Determine the [x, y] coordinate at the center of the cell enclosing the given text.  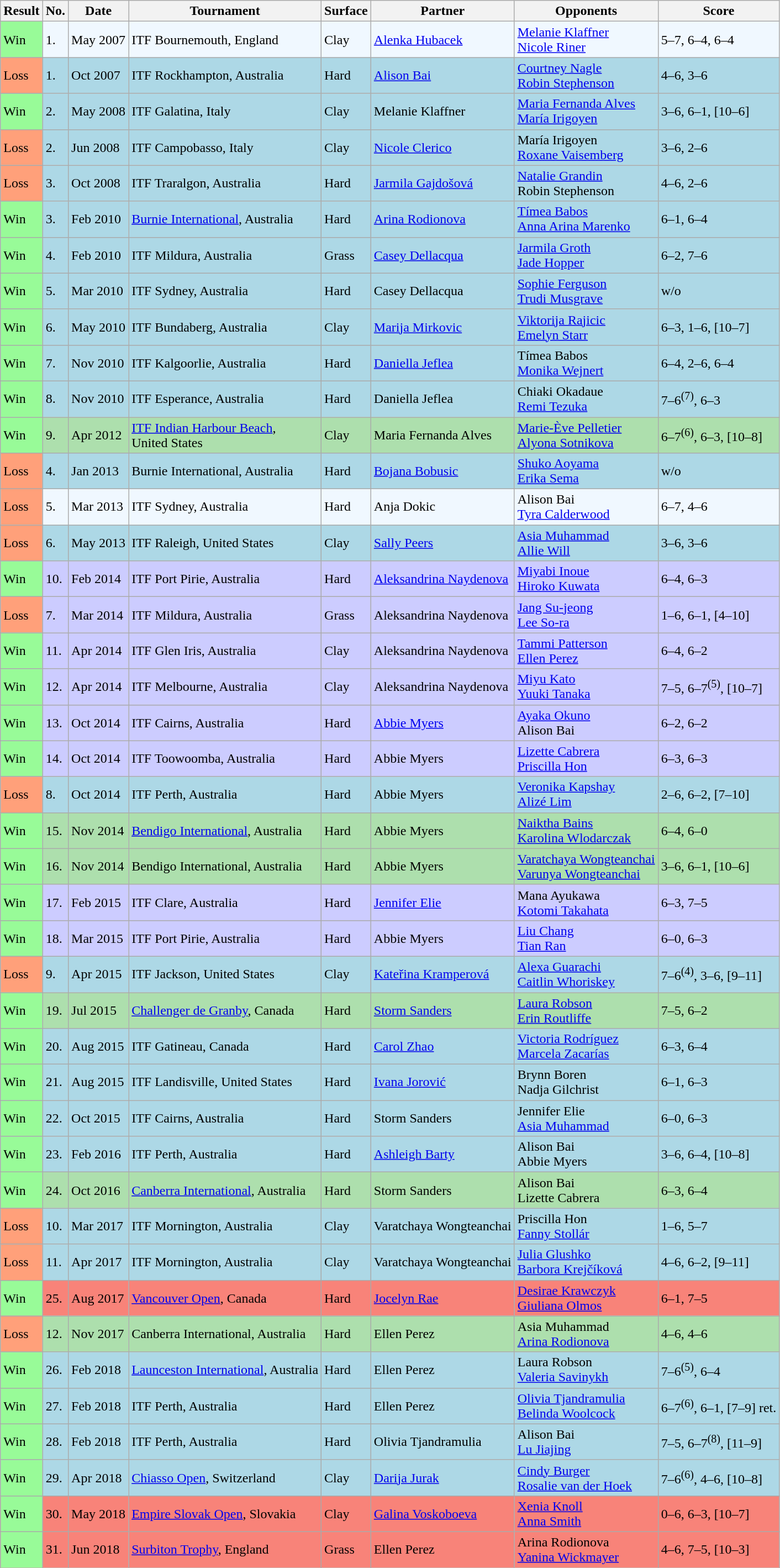
24. [55, 1191]
May 2010 [98, 327]
Result [22, 11]
Date [98, 11]
6–1, 6–3 [719, 1082]
Veronika Kapshay Alizé Lim [586, 795]
Apr 2018 [98, 1478]
4–6, 6–2, [9–11] [719, 1262]
Desirae Krawczyk Giuliana Olmos [586, 1298]
Ayaka Okuno Alison Bai [586, 723]
7–6(5), 6–4 [719, 1370]
21. [55, 1082]
ITF Melbourne, Australia [225, 686]
4–6, 3–6 [719, 75]
Opponents [586, 11]
6–7, 4–6 [719, 507]
ITF Galatina, Italy [225, 112]
Mar 2010 [98, 291]
Asia Muhammad Allie Will [586, 543]
Tournament [225, 11]
Challenger de Granby, Canada [225, 1010]
No. [55, 11]
Carol Zhao [442, 1047]
Maria Fernanda Alves [442, 434]
Feb 2016 [98, 1154]
May 2018 [98, 1513]
Jang Su-jeong Lee So-ra [586, 615]
Olivia Tjandramulia [442, 1441]
28. [55, 1441]
ITF Indian Harbour Beach, United States [225, 434]
Tímea Babos Anna Arina Marenko [586, 219]
29. [55, 1478]
5–7, 6–4, 6–4 [719, 40]
2–6, 6–2, [7–10] [719, 795]
Liu Chang Tian Ran [586, 938]
Melanie Klaffner [442, 112]
7–6(4), 3–6, [9–11] [719, 974]
0–6, 6–3, [10–7] [719, 1513]
14. [55, 758]
Chiaki Okadaue Remi Tezuka [586, 399]
19. [55, 1010]
4–6, 7–5, [10–3] [719, 1550]
Jarmila Groth Jade Hopper [586, 255]
Alison Bai Abbie Myers [586, 1154]
May 2007 [98, 40]
1–6, 6–1, [4–10] [719, 615]
7–5, 6–7(8), [11–9] [719, 1441]
ITF Campobasso, Italy [225, 147]
7–5, 6–2 [719, 1010]
18. [55, 938]
ITF Jackson, United States [225, 974]
Naiktha Bains Karolina Wlodarczak [586, 830]
15. [55, 830]
Aug 2017 [98, 1298]
Sophie Ferguson Trudi Musgrave [586, 291]
ITF Gatineau, Canada [225, 1047]
Lizette Cabrera Priscilla Hon [586, 758]
ITF Landisville, United States [225, 1082]
Galina Voskoboeva [442, 1513]
Viktorija Rajicic Emelyn Starr [586, 327]
Xenia Knoll Anna Smith [586, 1513]
Alison Bai Lu Jiajing [586, 1441]
Ivana Jorović [442, 1082]
Nov 2017 [98, 1334]
Apr 2015 [98, 974]
May 2013 [98, 543]
Victoria Rodríguez Marcela Zacarías [586, 1047]
May 2008 [98, 112]
Julia Glushko Barbora Krejčíková [586, 1262]
Oct 2008 [98, 183]
Feb 2014 [98, 579]
Priscilla Hon Fanny Stollár [586, 1226]
Melanie Klaffner Nicole Riner [586, 40]
7–5, 6–7(5), [10–7] [719, 686]
16. [55, 867]
Anja Dokic [442, 507]
Ashleigh Barty [442, 1154]
Laura Robson Erin Routliffe [586, 1010]
Alison Bai [442, 75]
Jennifer Elie Asia Muhammad [586, 1119]
Arina Rodionova [442, 219]
Olivia Tjandramulia Belinda Woolcock [586, 1406]
ITF Glen Iris, Australia [225, 651]
Jun 2018 [98, 1550]
26. [55, 1370]
Launceston International, Australia [225, 1370]
25. [55, 1298]
Arina Rodionova Yanina Wickmayer [586, 1550]
Mar 2014 [98, 615]
Jennifer Elie [442, 902]
Courtney Nagle Robin Stephenson [586, 75]
Oct 2016 [98, 1191]
Marie-Ève Pelletier Alyona Sotnikova [586, 434]
4–6, 2–6 [719, 183]
Oct 2007 [98, 75]
Jun 2008 [98, 147]
6–3, 1–6, [10–7] [719, 327]
Feb 2015 [98, 902]
Asia Muhammad Arina Rodionova [586, 1334]
31. [55, 1550]
6–2, 7–6 [719, 255]
6–4, 6–3 [719, 579]
6–4, 6–2 [719, 651]
22. [55, 1119]
7–6(7), 6–3 [719, 399]
Alexa Guarachi Caitlin Whoriskey [586, 974]
4–6, 4–6 [719, 1334]
ITF Traralgon, Australia [225, 183]
Jan 2013 [98, 471]
ITF Toowoomba, Australia [225, 758]
Empire Slovak Open, Slovakia [225, 1513]
Darija Jurak [442, 1478]
Tímea Babos Monika Wejnert [586, 363]
ITF Esperance, Australia [225, 399]
Mana Ayukawa Kotomi Takahata [586, 902]
Jocelyn Rae [442, 1298]
23. [55, 1154]
Shuko Aoyama Erika Sema [586, 471]
6–7(6), 6–3, [10–8] [719, 434]
Vancouver Open, Canada [225, 1298]
Surbiton Trophy, England [225, 1550]
Miyu Kato Yuuki Tanaka [586, 686]
13. [55, 723]
ITF Bournemouth, England [225, 40]
6–1, 7–5 [719, 1298]
ITF Kalgoorlie, Australia [225, 363]
Sally Peers [442, 543]
Score [719, 11]
6–4, 2–6, 6–4 [719, 363]
María Irigoyen Roxane Vaisemberg [586, 147]
6–2, 6–2 [719, 723]
3–6, 2–6 [719, 147]
Nicole Clerico [442, 147]
6–3, 7–5 [719, 902]
Bojana Bobusic [442, 471]
Chiasso Open, Switzerland [225, 1478]
Kateřina Kramperová [442, 974]
1–6, 5–7 [719, 1226]
Jarmila Gajdošová [442, 183]
Mar 2013 [98, 507]
Cindy Burger Rosalie van der Hoek [586, 1478]
Apr 2017 [98, 1262]
30. [55, 1513]
Varatchaya Wongteanchai Varunya Wongteanchai [586, 867]
27. [55, 1406]
Brynn Boren Nadja Gilchrist [586, 1082]
20. [55, 1047]
Surface [346, 11]
ITF Raleigh, United States [225, 543]
ITF Clare, Australia [225, 902]
Alison Bai Lizette Cabrera [586, 1191]
Laura Robson Valeria Savinykh [586, 1370]
Partner [442, 11]
Jul 2015 [98, 1010]
Alison Bai Tyra Calderwood [586, 507]
ITF Rockhampton, Australia [225, 75]
Tammi Patterson Ellen Perez [586, 651]
Oct 2015 [98, 1119]
6–4, 6–0 [719, 830]
17. [55, 902]
3–6, 3–6 [719, 543]
Mar 2015 [98, 938]
6–7(6), 6–1, [7–9] ret. [719, 1406]
3–6, 6–4, [10–8] [719, 1154]
Miyabi Inoue Hiroko Kuwata [586, 579]
6–1, 6–4 [719, 219]
7–6(6), 4–6, [10–8] [719, 1478]
Marija Mirkovic [442, 327]
Maria Fernanda Alves María Irigoyen [586, 112]
Apr 2012 [98, 434]
ITF Bundaberg, Australia [225, 327]
Mar 2017 [98, 1226]
6–3, 6–3 [719, 758]
Natalie Grandin Robin Stephenson [586, 183]
Alenka Hubacek [442, 40]
